Identify which cell holds the provided text, then report its (x, y) central coordinate. 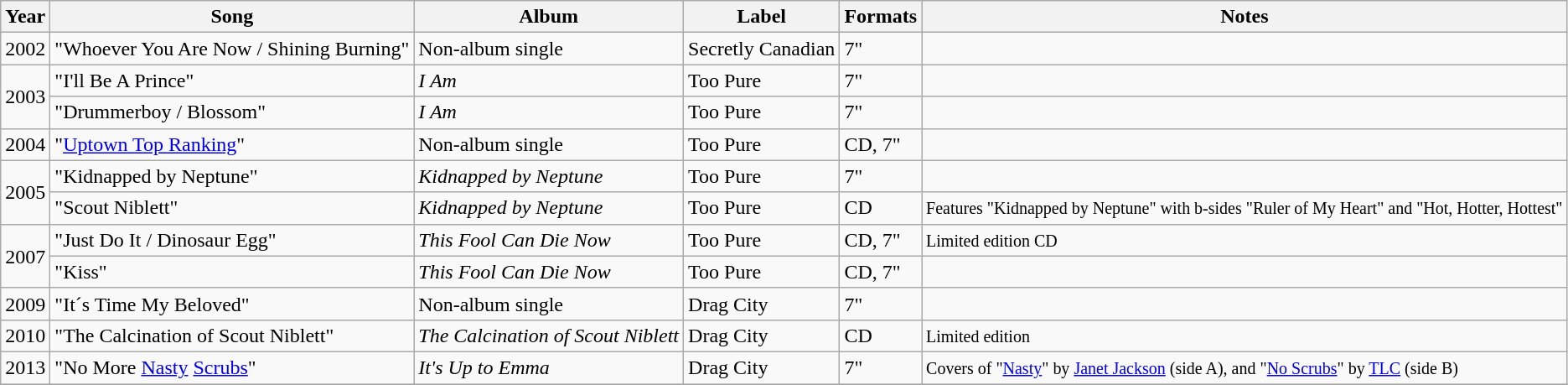
"Drummerboy / Blossom" (232, 112)
Label (762, 17)
2013 (25, 367)
Year (25, 17)
Covers of "Nasty" by Janet Jackson (side A), and "No Scrubs" by TLC (side B) (1245, 367)
"No More Nasty Scrubs" (232, 367)
Secretly Canadian (762, 49)
"Just Do It / Dinosaur Egg" (232, 240)
2004 (25, 144)
"Kidnapped by Neptune" (232, 176)
Limited edition CD (1245, 240)
"Kiss" (232, 272)
The Calcination of Scout Niblett (549, 336)
Formats (881, 17)
2010 (25, 336)
Features "Kidnapped by Neptune" with b-sides "Ruler of My Heart" and "Hot, Hotter, Hottest" (1245, 208)
"I'll Be A Prince" (232, 81)
"Scout Niblett" (232, 208)
"Uptown Top Ranking" (232, 144)
2007 (25, 256)
Song (232, 17)
"It´s Time My Beloved" (232, 304)
2003 (25, 96)
Notes (1245, 17)
2002 (25, 49)
2005 (25, 192)
"Whoever You Are Now / Shining Burning" (232, 49)
"The Calcination of Scout Niblett" (232, 336)
Album (549, 17)
Limited edition (1245, 336)
It's Up to Emma (549, 367)
2009 (25, 304)
